Find where the given text appears and provide that cell's center as (x, y) coordinate. 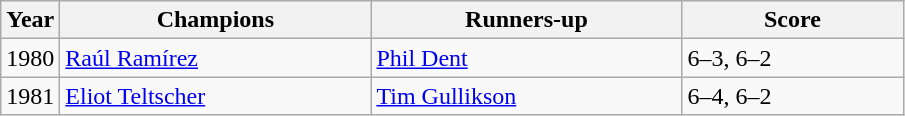
6–3, 6–2 (792, 58)
Score (792, 20)
1981 (30, 96)
Runners-up (526, 20)
6–4, 6–2 (792, 96)
Eliot Teltscher (216, 96)
Champions (216, 20)
Raúl Ramírez (216, 58)
Tim Gullikson (526, 96)
1980 (30, 58)
Phil Dent (526, 58)
Year (30, 20)
